Output the [x, y] coordinate of the center of the cell containing the given text.  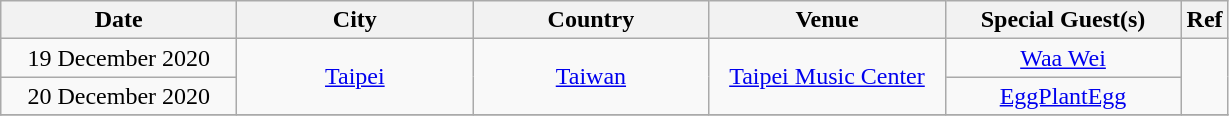
Special Guest(s) [1063, 20]
Taipei [355, 77]
20 December 2020 [119, 96]
Ref [1204, 20]
Waa Wei [1063, 58]
Country [591, 20]
Taipei Music Center [827, 77]
Taiwan [591, 77]
City [355, 20]
Venue [827, 20]
EggPlantEgg [1063, 96]
19 December 2020 [119, 58]
Date [119, 20]
